Determine the [x, y] coordinate at the center of the cell enclosing the given text.  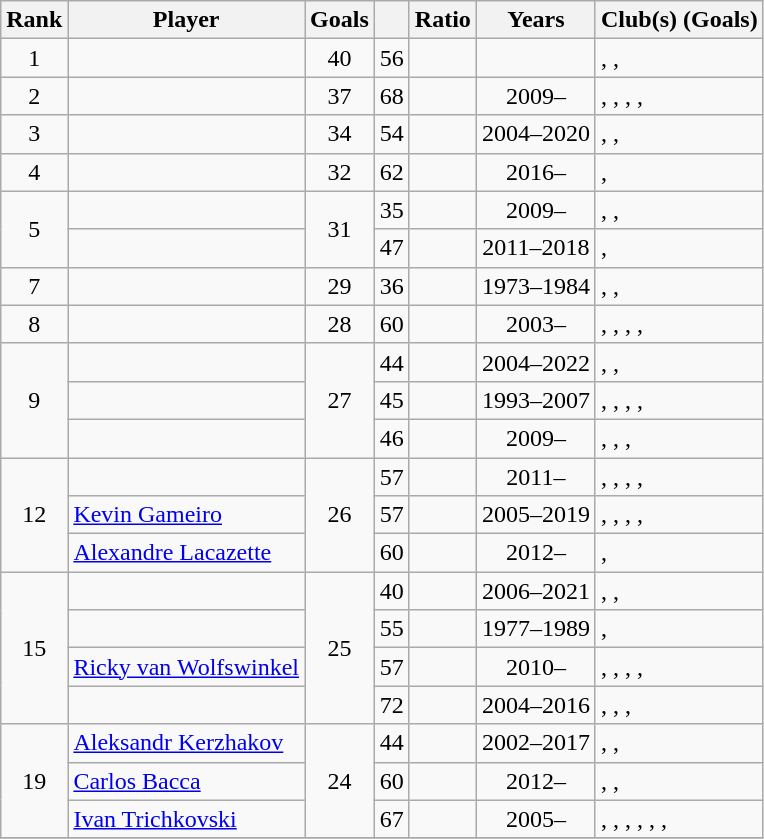
67 [392, 819]
24 [340, 781]
1977–1989 [536, 629]
32 [340, 172]
2011– [536, 477]
19 [34, 781]
1 [34, 58]
5 [34, 229]
2016– [536, 172]
2010– [536, 667]
Ivan Trichkovski [186, 819]
54 [392, 134]
Carlos Bacca [186, 781]
55 [392, 629]
37 [340, 96]
2006–2021 [536, 591]
34 [340, 134]
45 [392, 400]
12 [34, 515]
Ricky van Wolfswinkel [186, 667]
68 [392, 96]
Club(s) (Goals) [679, 20]
2005–2019 [536, 515]
2002–2017 [536, 743]
3 [34, 134]
2003– [536, 324]
29 [340, 286]
46 [392, 438]
1993–2007 [536, 400]
31 [340, 229]
27 [340, 400]
72 [392, 705]
Alexandre Lacazette [186, 553]
2004–2016 [536, 705]
47 [392, 248]
2004–2020 [536, 134]
1973–1984 [536, 286]
9 [34, 400]
Ratio [442, 20]
Player [186, 20]
56 [392, 58]
7 [34, 286]
Kevin Gameiro [186, 515]
25 [340, 648]
15 [34, 648]
36 [392, 286]
28 [340, 324]
Aleksandr Kerzhakov [186, 743]
2004–2022 [536, 362]
35 [392, 210]
Rank [34, 20]
62 [392, 172]
, , , , , , [679, 819]
2 [34, 96]
2005– [536, 819]
Years [536, 20]
8 [34, 324]
26 [340, 515]
Goals [340, 20]
2011–2018 [536, 248]
4 [34, 172]
